For the text-containing cell, return its midpoint in [x, y] coordinate format. 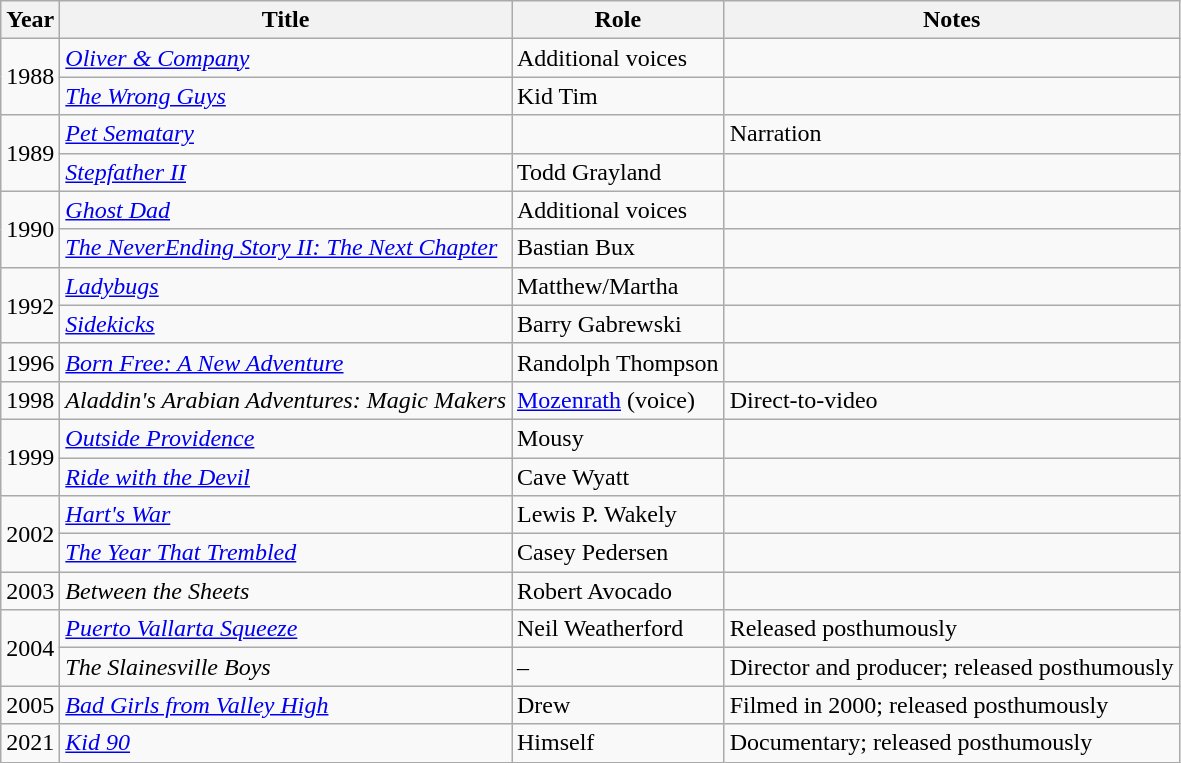
Role [618, 20]
Oliver & Company [286, 58]
Narration [952, 134]
Title [286, 20]
2005 [30, 705]
The Year That Trembled [286, 553]
Aladdin's Arabian Adventures: Magic Makers [286, 400]
Ride with the Devil [286, 477]
1999 [30, 457]
1989 [30, 153]
Mozenrath (voice) [618, 400]
– [618, 667]
Robert Avocado [618, 591]
Casey Pedersen [618, 553]
Kid Tim [618, 96]
1988 [30, 77]
Todd Grayland [618, 172]
2004 [30, 648]
1990 [30, 229]
Year [30, 20]
Pet Sematary [286, 134]
Direct-to-video [952, 400]
Filmed in 2000; released posthumously [952, 705]
Born Free: A New Adventure [286, 362]
Hart's War [286, 515]
Notes [952, 20]
The Wrong Guys [286, 96]
1996 [30, 362]
2002 [30, 534]
Ghost Dad [286, 210]
Barry Gabrewski [618, 324]
Bastian Bux [618, 248]
Lewis P. Wakely [618, 515]
Kid 90 [286, 743]
Mousy [618, 438]
1992 [30, 305]
Puerto Vallarta Squeeze [286, 629]
Himself [618, 743]
Stepfather II [286, 172]
Cave Wyatt [618, 477]
1998 [30, 400]
2021 [30, 743]
Director and producer; released posthumously [952, 667]
Matthew/Martha [618, 286]
Between the Sheets [286, 591]
Ladybugs [286, 286]
Documentary; released posthumously [952, 743]
Sidekicks [286, 324]
Drew [618, 705]
Neil Weatherford [618, 629]
The NeverEnding Story II: The Next Chapter [286, 248]
The Slainesville Boys [286, 667]
2003 [30, 591]
Released posthumously [952, 629]
Outside Providence [286, 438]
Randolph Thompson [618, 362]
Bad Girls from Valley High [286, 705]
